Provide the (x, y) coordinate of the cell's center where the given text is located.  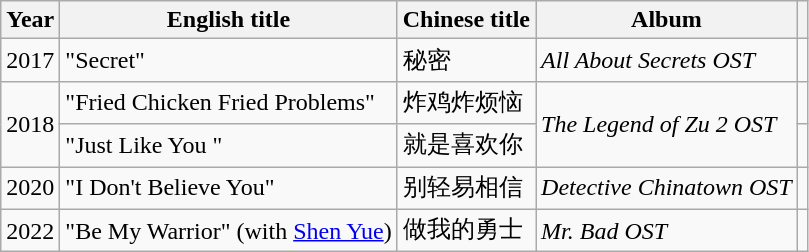
别轻易相信 (466, 188)
炸鸡炸烦恼 (466, 102)
2022 (30, 230)
The Legend of Zu 2 OST (667, 124)
2018 (30, 124)
"I Don't Believe You" (228, 188)
2017 (30, 60)
"Be My Warrior" (with Shen Yue) (228, 230)
Chinese title (466, 20)
Year (30, 20)
"Secret" (228, 60)
"Fried Chicken Fried Problems" (228, 102)
秘密 (466, 60)
就是喜欢你 (466, 146)
Mr. Bad OST (667, 230)
All About Secrets OST (667, 60)
Album (667, 20)
做我的勇士 (466, 230)
2020 (30, 188)
English title (228, 20)
Detective Chinatown OST (667, 188)
"Just Like You " (228, 146)
